Detect which cell encompasses the target text, then output its (X, Y) center coordinate. 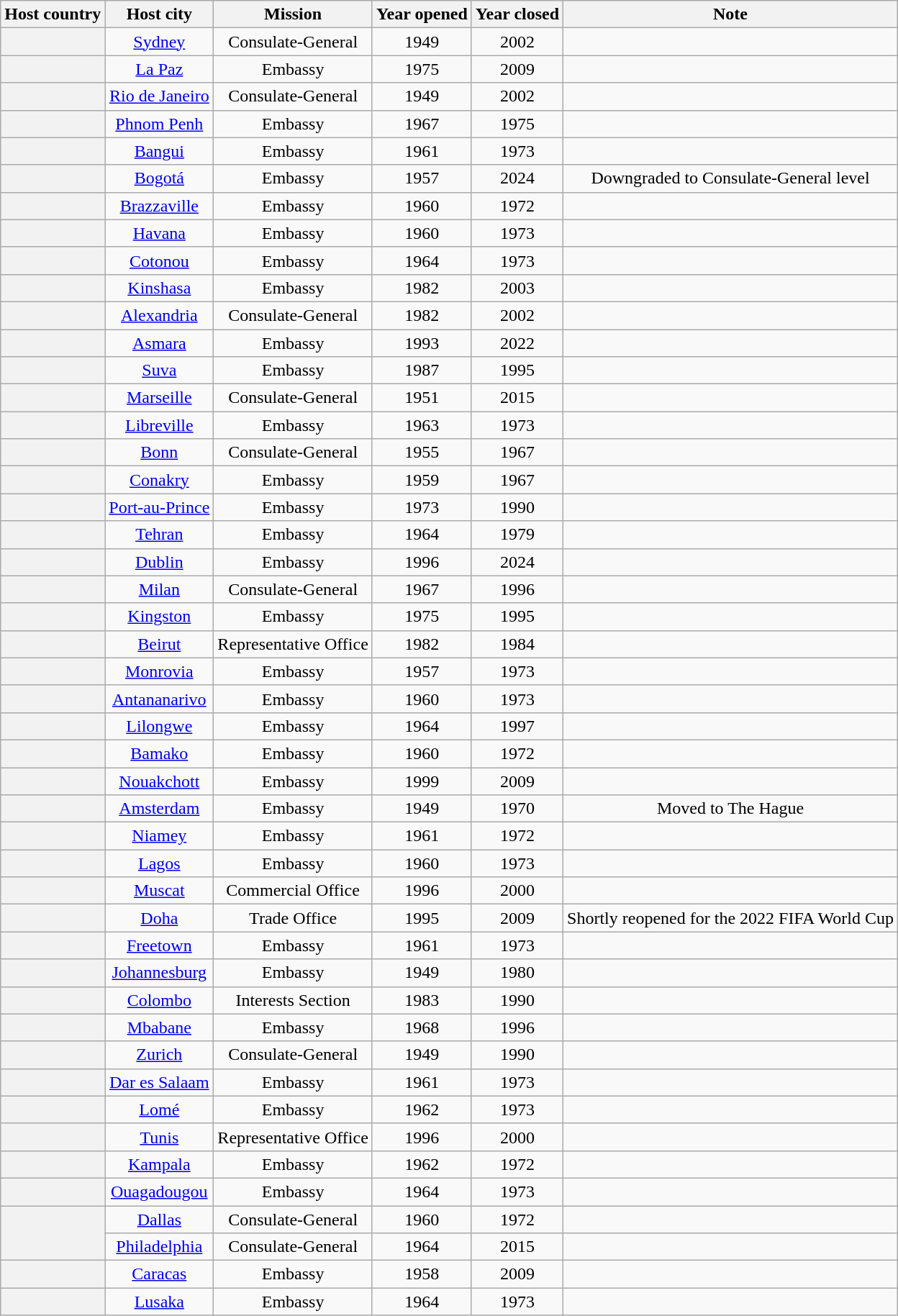
Commercial Office (294, 891)
2022 (517, 343)
1958 (422, 1274)
1951 (422, 398)
Doha (160, 918)
Mbabane (160, 1027)
1980 (517, 973)
Zurich (160, 1055)
Bonn (160, 453)
Bogotá (160, 178)
Milan (160, 589)
Tunis (160, 1137)
Tehran (160, 535)
Kinshasa (160, 288)
Cotonou (160, 260)
1955 (422, 453)
1979 (517, 535)
Libreville (160, 425)
Host country (53, 14)
Lusaka (160, 1302)
Shortly reopened for the 2022 FIFA World Cup (731, 918)
Year opened (422, 14)
Dallas (160, 1220)
Conakry (160, 480)
Monrovia (160, 671)
1993 (422, 343)
Ouagadougou (160, 1192)
1987 (422, 371)
Alexandria (160, 315)
Lilongwe (160, 726)
Brazzaville (160, 206)
Bangui (160, 151)
Muscat (160, 891)
Asmara (160, 343)
Trade Office (294, 918)
1970 (517, 809)
Marseille (160, 398)
Beirut (160, 644)
Nouakchott (160, 781)
Bamako (160, 753)
Amsterdam (160, 809)
2003 (517, 288)
Niamey (160, 836)
Lagos (160, 863)
Kampala (160, 1164)
Philadelphia (160, 1247)
Johannesburg (160, 973)
1968 (422, 1027)
Lomé (160, 1109)
Colombo (160, 1000)
1963 (422, 425)
1983 (422, 1000)
Mission (294, 14)
Phnom Penh (160, 124)
Antananarivo (160, 699)
Freetown (160, 945)
Havana (160, 233)
Port-au-Prince (160, 507)
1984 (517, 644)
Downgraded to Consulate-General level (731, 178)
Year closed (517, 14)
La Paz (160, 69)
Rio de Janeiro (160, 96)
Caracas (160, 1274)
1959 (422, 480)
Sydney (160, 42)
Dublin (160, 562)
1999 (422, 781)
Note (731, 14)
Host city (160, 14)
Dar es Salaam (160, 1082)
Interests Section (294, 1000)
Suva (160, 371)
1997 (517, 726)
Moved to The Hague (731, 809)
Kingston (160, 617)
